Locate the cell with the specified text and output its (x, y) center coordinate. 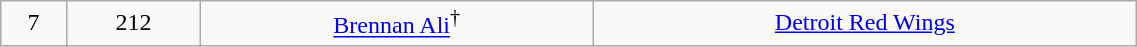
Detroit Red Wings (865, 24)
Brennan Ali† (397, 24)
7 (34, 24)
212 (133, 24)
